Return the [X, Y] coordinate for the center point of the cell that contains the specified text.  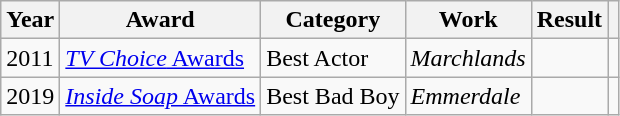
Best Actor [333, 58]
Category [333, 20]
Award [160, 20]
Marchlands [468, 58]
Work [468, 20]
Emmerdale [468, 96]
TV Choice Awards [160, 58]
2019 [30, 96]
Best Bad Boy [333, 96]
Year [30, 20]
Inside Soap Awards [160, 96]
Result [569, 20]
2011 [30, 58]
